Pinpoint the cell where the given text exists, returning its (X, Y) midpoint coordinate. 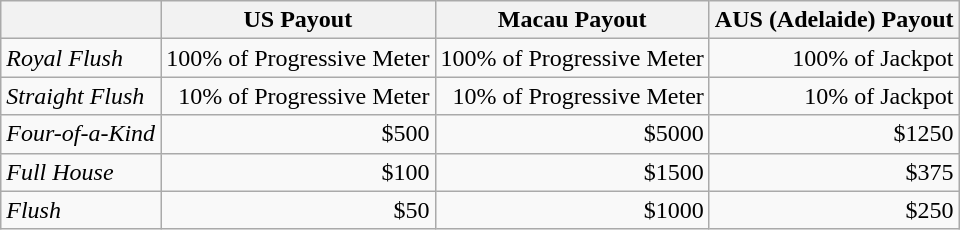
10% of Jackpot (834, 96)
$375 (834, 172)
$50 (298, 210)
$5000 (572, 134)
AUS (Adelaide) Payout (834, 20)
$500 (298, 134)
Straight Flush (81, 96)
$1500 (572, 172)
US Payout (298, 20)
Four-of-a-Kind (81, 134)
Macau Payout (572, 20)
100% of Jackpot (834, 58)
Flush (81, 210)
$100 (298, 172)
$1250 (834, 134)
$250 (834, 210)
Full House (81, 172)
Royal Flush (81, 58)
$1000 (572, 210)
